Search for the cell housing the specified text and yield its [x, y] center coordinate. 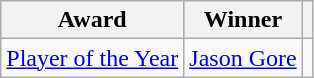
Jason Gore [243, 58]
Award [92, 20]
Player of the Year [92, 58]
Winner [243, 20]
